Scan for the cell matching the given text and deliver its [x, y] coordinate at center. 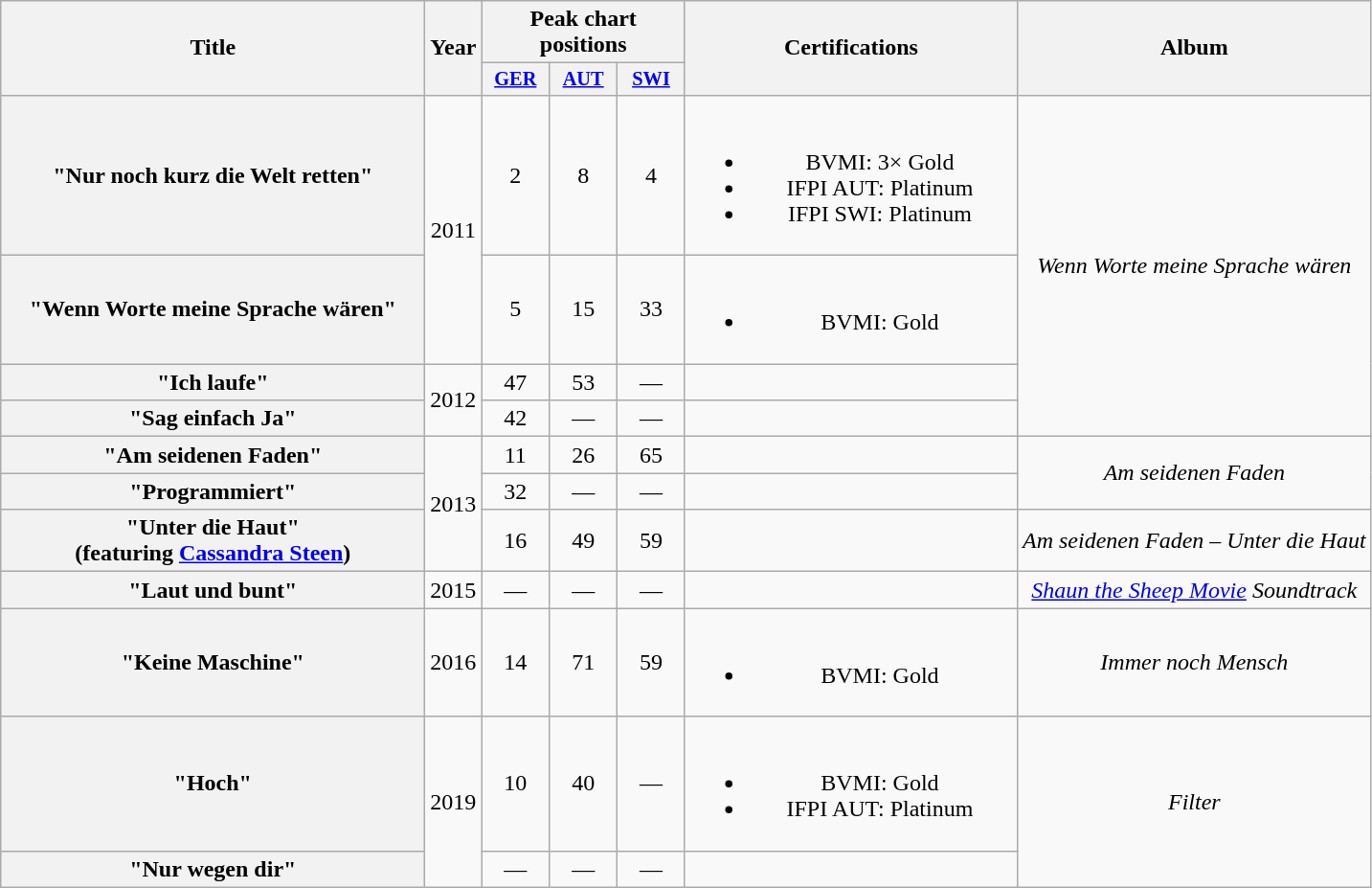
"Laut und bunt" [213, 590]
47 [515, 382]
"Hoch" [213, 784]
65 [651, 455]
4 [651, 174]
"Nur noch kurz die Welt retten" [213, 174]
40 [584, 784]
16 [515, 540]
"Wenn Worte meine Sprache wären" [213, 310]
SWI [651, 80]
Shaun the Sheep Movie Soundtrack [1194, 590]
Immer noch Mensch [1194, 663]
"Sag einfach Ja" [213, 419]
BVMI: GoldIFPI AUT: Platinum [850, 784]
Year [454, 48]
42 [515, 419]
32 [515, 491]
2 [515, 174]
2011 [454, 229]
11 [515, 455]
"Ich laufe" [213, 382]
2012 [454, 400]
5 [515, 310]
"Keine Maschine" [213, 663]
"Am seidenen Faden" [213, 455]
2015 [454, 590]
2013 [454, 504]
8 [584, 174]
"Programmiert" [213, 491]
Am seidenen Faden – Unter die Haut [1194, 540]
Wenn Worte meine Sprache wären [1194, 265]
Peak chart positions [584, 33]
Album [1194, 48]
2016 [454, 663]
10 [515, 784]
14 [515, 663]
Title [213, 48]
2019 [454, 802]
26 [584, 455]
"Nur wegen dir" [213, 869]
AUT [584, 80]
BVMI: 3× GoldIFPI AUT: PlatinumIFPI SWI: Platinum [850, 174]
Filter [1194, 802]
53 [584, 382]
33 [651, 310]
71 [584, 663]
15 [584, 310]
Am seidenen Faden [1194, 473]
GER [515, 80]
"Unter die Haut" (featuring Cassandra Steen) [213, 540]
Certifications [850, 48]
49 [584, 540]
